Extract the [X, Y] coordinate from the center of the cell holding the provided text.  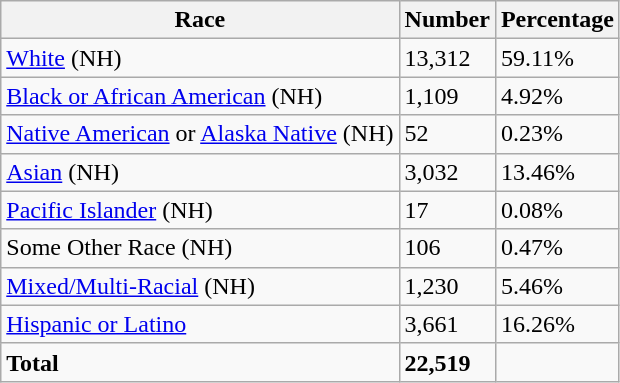
1,109 [447, 96]
0.08% [557, 210]
Asian (NH) [200, 172]
Race [200, 20]
3,032 [447, 172]
13,312 [447, 58]
Hispanic or Latino [200, 324]
0.47% [557, 248]
3,661 [447, 324]
5.46% [557, 286]
Black or African American (NH) [200, 96]
Some Other Race (NH) [200, 248]
1,230 [447, 286]
White (NH) [200, 58]
16.26% [557, 324]
106 [447, 248]
22,519 [447, 362]
0.23% [557, 134]
Native American or Alaska Native (NH) [200, 134]
17 [447, 210]
52 [447, 134]
Mixed/Multi-Racial (NH) [200, 286]
Percentage [557, 20]
13.46% [557, 172]
Pacific Islander (NH) [200, 210]
4.92% [557, 96]
59.11% [557, 58]
Number [447, 20]
Total [200, 362]
